Output the [x, y] coordinate of the center of the cell containing the given text.  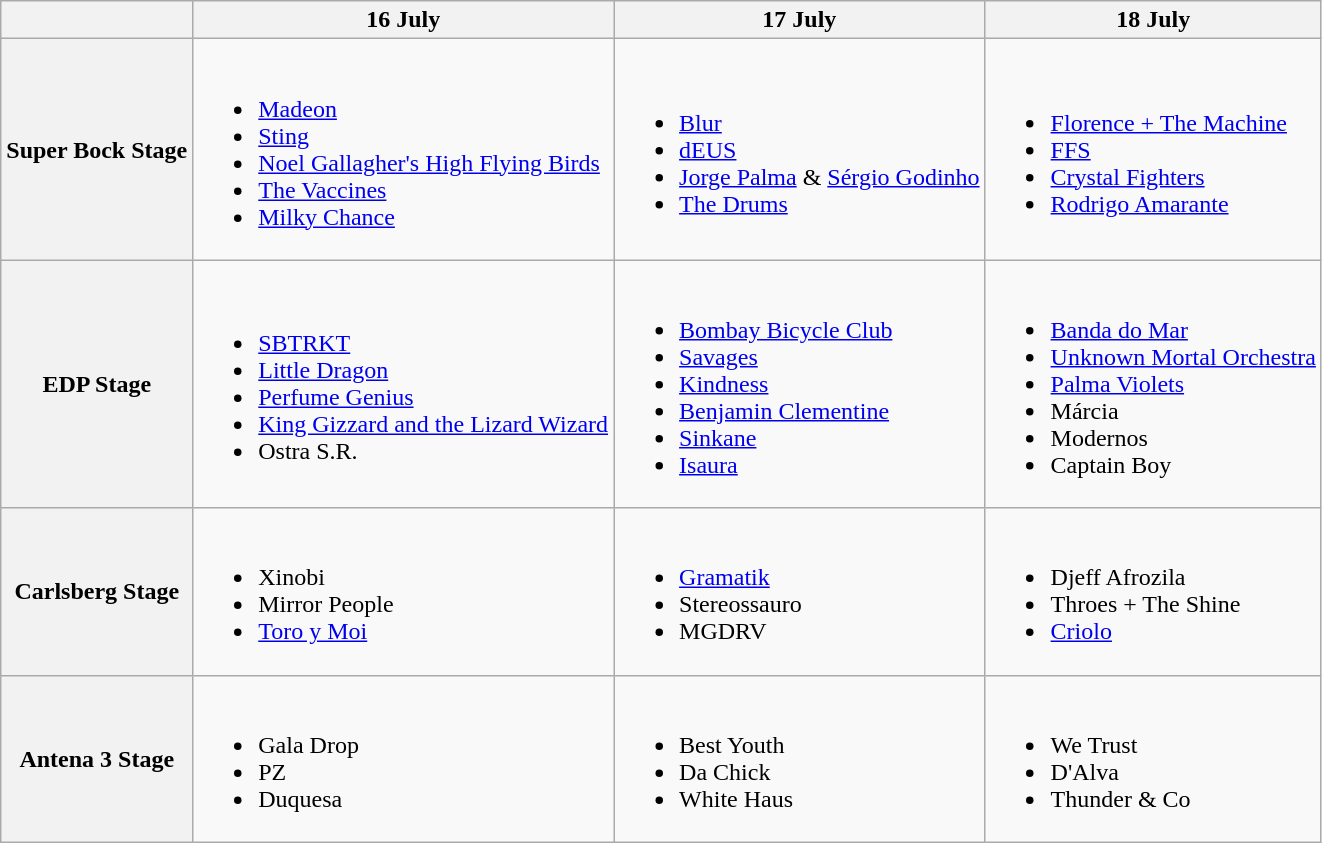
We TrustD'AlvaThunder & Co [1153, 758]
XinobiMirror PeopleToro y Moi [404, 592]
Banda do MarUnknown Mortal OrchestraPalma VioletsMárciaModernosCaptain Boy [1153, 384]
MadeonStingNoel Gallagher's High Flying BirdsThe VaccinesMilky Chance [404, 150]
GramatikStereossauroMGDRV [800, 592]
Bombay Bicycle ClubSavagesKindnessBenjamin ClementineSinkaneIsaura [800, 384]
EDP Stage [97, 384]
17 July [800, 20]
Antena 3 Stage [97, 758]
Florence + The MachineFFSCrystal FightersRodrigo Amarante [1153, 150]
Super Bock Stage [97, 150]
Carlsberg Stage [97, 592]
Best YouthDa ChickWhite Haus [800, 758]
Gala DropPZDuquesa [404, 758]
BlurdEUSJorge Palma & Sérgio GodinhoThe Drums [800, 150]
Djeff AfrozilaThroes + The ShineCriolo [1153, 592]
SBTRKTLittle DragonPerfume GeniusKing Gizzard and the Lizard WizardOstra S.R. [404, 384]
18 July [1153, 20]
16 July [404, 20]
